Locate the cell with the specified text and output its (x, y) center coordinate. 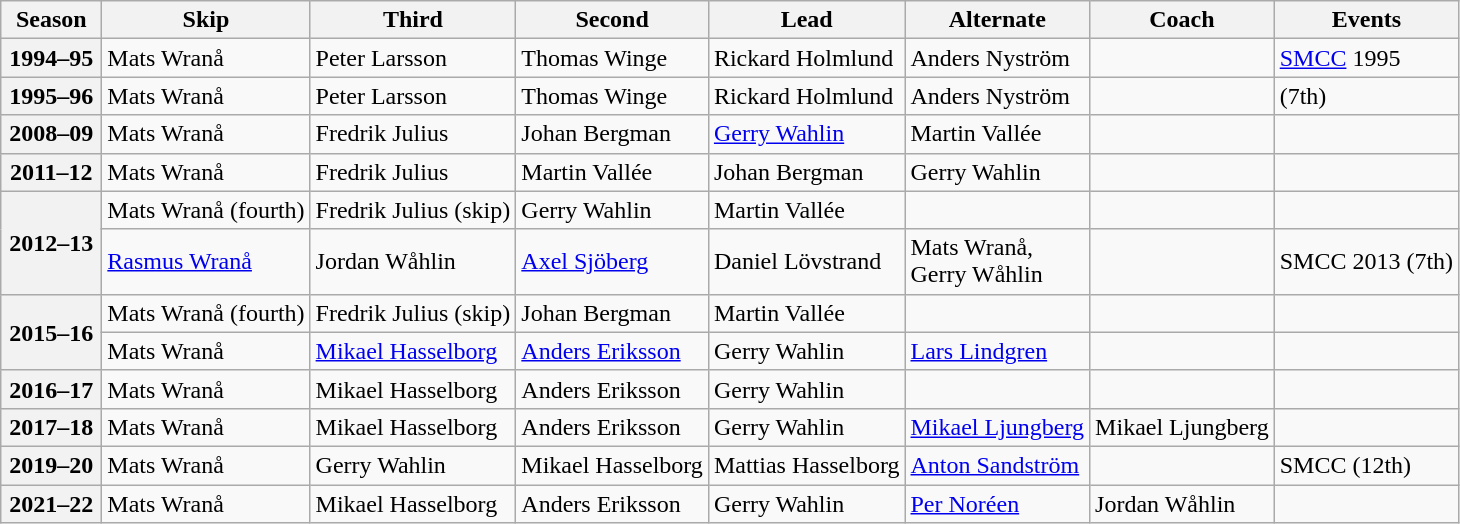
Events (1366, 20)
2012–13 (52, 242)
Lead (806, 20)
Coach (1182, 20)
Skip (206, 20)
Per Noréen (998, 503)
2015–16 (52, 332)
SMCC 2013 (7th) (1366, 262)
Axel Sjöberg (612, 262)
Anton Sandström (998, 465)
2016–17 (52, 389)
Second (612, 20)
1995–96 (52, 96)
Mattias Hasselborg (806, 465)
Alternate (998, 20)
SMCC 1995 (1366, 58)
2021–22 (52, 503)
Mats Wranå,Gerry Wåhlin (998, 262)
Daniel Lövstrand (806, 262)
2011–12 (52, 172)
1994–95 (52, 58)
(7th) (1366, 96)
Third (413, 20)
Lars Lindgren (998, 351)
2019–20 (52, 465)
Rasmus Wranå (206, 262)
2017–18 (52, 427)
2008–09 (52, 134)
SMCC (12th) (1366, 465)
Season (52, 20)
